Search for the cell housing the specified text and yield its [x, y] center coordinate. 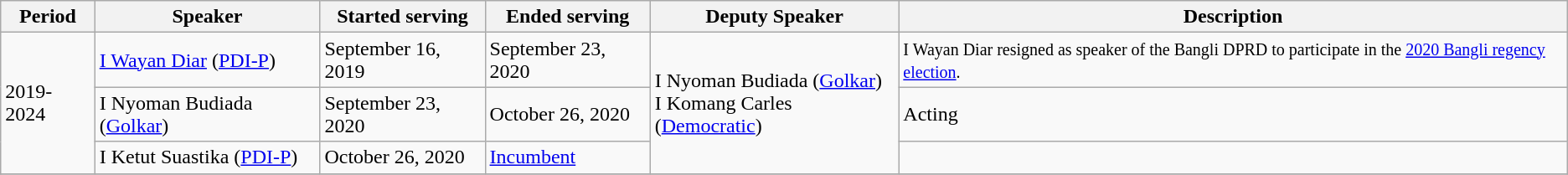
Incumbent [568, 157]
Ended serving [568, 17]
Period [48, 17]
Description [1233, 17]
Acting [1233, 114]
September 16, 2019 [402, 60]
2019-2024 [48, 103]
I Nyoman Budiada (Golkar) [208, 114]
Speaker [208, 17]
I Nyoman Budiada (Golkar)I Komang Carles (Democratic) [774, 103]
Started serving [402, 17]
I Wayan Diar (PDI-P) [208, 60]
Deputy Speaker [774, 17]
I Ketut Suastika (PDI-P) [208, 157]
I Wayan Diar resigned as speaker of the Bangli DPRD to participate in the 2020 Bangli regency election. [1233, 60]
